Identify which cell holds the provided text, then report its (x, y) central coordinate. 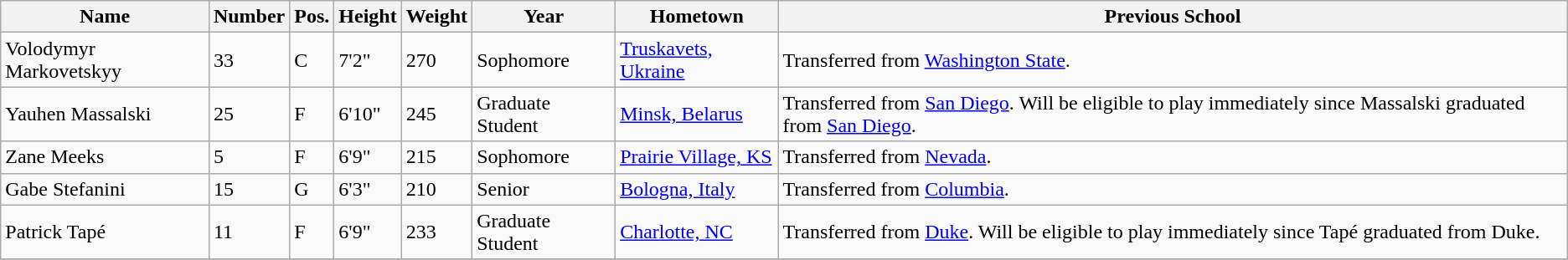
G (312, 189)
Transferred from Nevada. (1173, 157)
33 (249, 60)
Patrick Tapé (106, 232)
15 (249, 189)
Name (106, 17)
25 (249, 114)
5 (249, 157)
210 (436, 189)
Charlotte, NC (697, 232)
Gabe Stefanini (106, 189)
245 (436, 114)
Transferred from San Diego. Will be eligible to play immediately since Massalski graduated from San Diego. (1173, 114)
6'3" (368, 189)
C (312, 60)
6'10" (368, 114)
Prairie Village, KS (697, 157)
Pos. (312, 17)
215 (436, 157)
7'2" (368, 60)
Number (249, 17)
Transferred from Columbia. (1173, 189)
Yauhen Massalski (106, 114)
Volodymyr Markovetskyy (106, 60)
Previous School (1173, 17)
11 (249, 232)
233 (436, 232)
270 (436, 60)
Zane Meeks (106, 157)
Transferred from Washington State. (1173, 60)
Height (368, 17)
Bologna, Italy (697, 189)
Weight (436, 17)
Minsk, Belarus (697, 114)
Hometown (697, 17)
Senior (544, 189)
Year (544, 17)
Truskavets, Ukraine (697, 60)
Transferred from Duke. Will be eligible to play immediately since Tapé graduated from Duke. (1173, 232)
